Detect which cell encompasses the target text, then output its (X, Y) center coordinate. 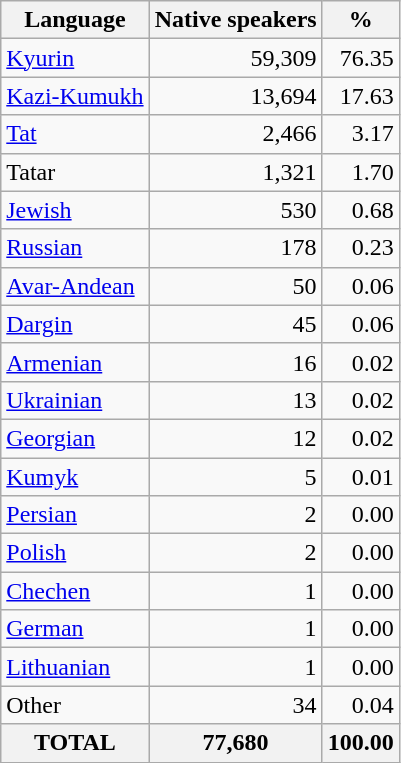
Polish (75, 553)
Native speakers (236, 20)
16 (236, 362)
Jewish (75, 210)
Avar-Andean (75, 286)
Georgian (75, 438)
Chechen (75, 591)
% (360, 20)
2,466 (236, 134)
13 (236, 400)
59,309 (236, 58)
530 (236, 210)
Language (75, 20)
12 (236, 438)
Kazi-Kumukh (75, 96)
178 (236, 248)
0.04 (360, 705)
45 (236, 324)
Russian (75, 248)
100.00 (360, 743)
3.17 (360, 134)
50 (236, 286)
Lithuanian (75, 667)
Armenian (75, 362)
Kumyk (75, 477)
76.35 (360, 58)
17.63 (360, 96)
Ukrainian (75, 400)
Other (75, 705)
Kyurin (75, 58)
5 (236, 477)
0.23 (360, 248)
1.70 (360, 172)
34 (236, 705)
Dargin (75, 324)
13,694 (236, 96)
TOTAL (75, 743)
Tatar (75, 172)
77,680 (236, 743)
0.68 (360, 210)
Persian (75, 515)
1,321 (236, 172)
0.01 (360, 477)
Tat (75, 134)
German (75, 629)
